Identify which cell holds the provided text, then report its [X, Y] central coordinate. 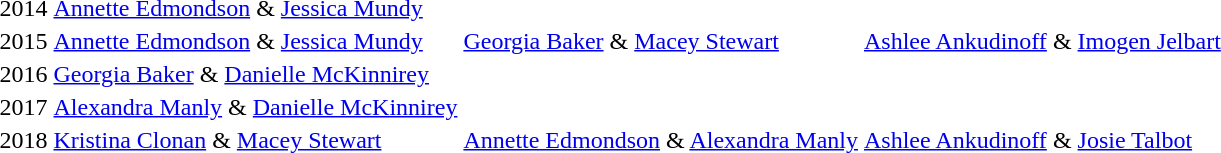
Georgia Baker & Danielle McKinnirey [256, 74]
Georgia Baker & Macey Stewart [661, 41]
Alexandra Manly & Danielle McKinnirey [256, 107]
Annette Edmondson & Jessica Mundy [256, 41]
